Identify which cell holds the provided text, then report its [x, y] central coordinate. 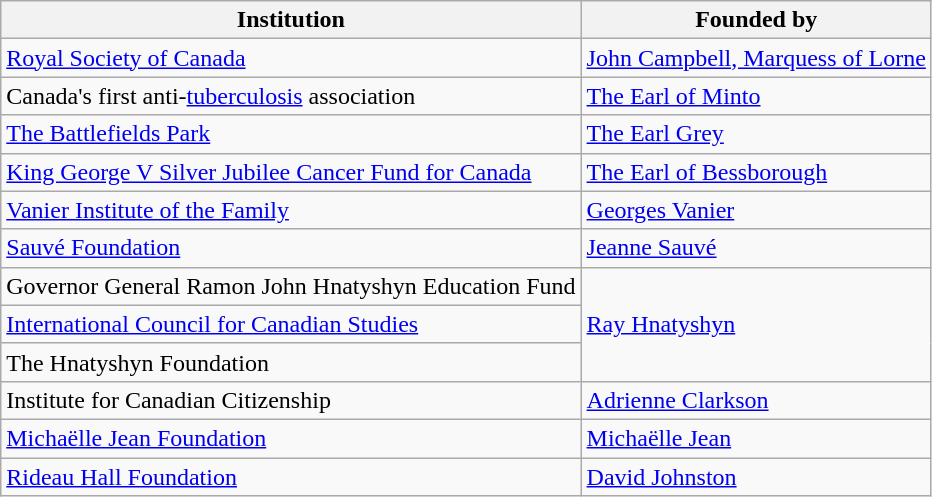
The Earl of Minto [756, 96]
The Earl of Bessborough [756, 172]
The Earl Grey [756, 134]
Adrienne Clarkson [756, 400]
John Campbell, Marquess of Lorne [756, 58]
Michaëlle Jean Foundation [291, 438]
Sauvé Foundation [291, 248]
King George V Silver Jubilee Cancer Fund for Canada [291, 172]
Ray Hnatyshyn [756, 324]
Rideau Hall Foundation [291, 477]
International Council for Canadian Studies [291, 324]
Georges Vanier [756, 210]
Jeanne Sauvé [756, 248]
Institution [291, 20]
David Johnston [756, 477]
Canada's first anti-tuberculosis association [291, 96]
Founded by [756, 20]
The Hnatyshyn Foundation [291, 362]
Michaëlle Jean [756, 438]
Vanier Institute of the Family [291, 210]
Royal Society of Canada [291, 58]
Governor General Ramon John Hnatyshyn Education Fund [291, 286]
Institute for Canadian Citizenship [291, 400]
The Battlefields Park [291, 134]
